For the text-containing cell, return its midpoint in (X, Y) coordinate format. 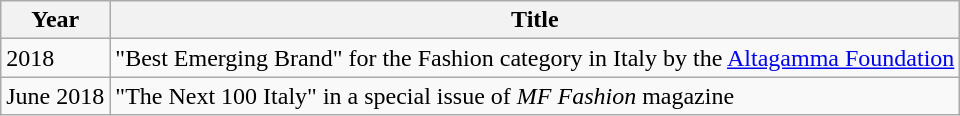
"The Next 100 Italy" in a special issue of MF Fashion magazine (535, 96)
Title (535, 20)
Year (56, 20)
"Best Emerging Brand" for the Fashion category in Italy by the Altagamma Foundation (535, 58)
2018 (56, 58)
June 2018 (56, 96)
